Output the (X, Y) coordinate of the center of the cell containing the given text.  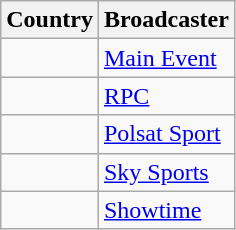
Country (50, 20)
Polsat Sport (166, 134)
Showtime (166, 210)
Broadcaster (166, 20)
RPC (166, 96)
Main Event (166, 58)
Sky Sports (166, 172)
